Determine the (X, Y) coordinate at the center of the cell enclosing the given text.  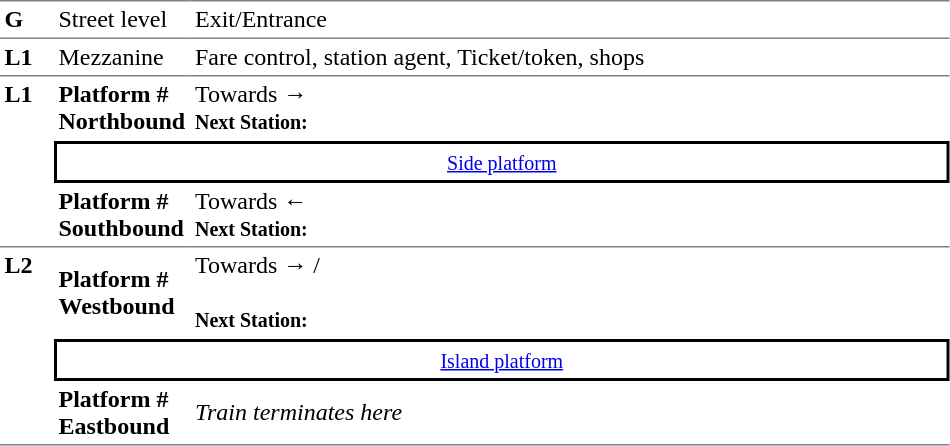
Platform #Southbound (122, 215)
Mezzanine (122, 58)
Fare control, station agent, Ticket/token, shops (570, 58)
L2 (27, 347)
Towards ← Next Station: (570, 215)
Side platform (502, 162)
Island platform (502, 360)
Platform #Northbound (122, 108)
Platform #Eastbound (122, 413)
Street level (122, 20)
Platform #Westbound (122, 294)
Towards → Next Station: (570, 108)
Train terminates here (570, 413)
G (27, 20)
Towards → / Next Station: (570, 294)
Exit/Entrance (570, 20)
